Provide the (X, Y) coordinate of the cell's center where the given text is located.  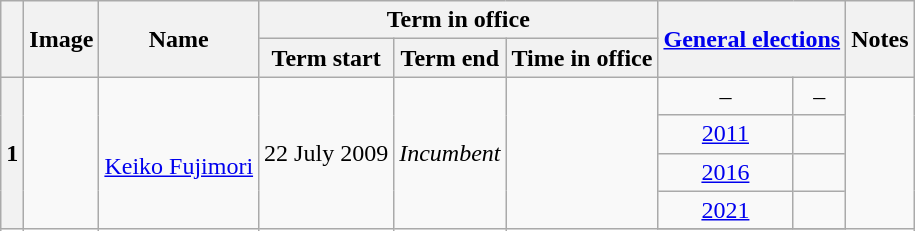
Incumbent (450, 153)
2011 (726, 134)
Notes (880, 39)
2021 (726, 210)
General elections (752, 39)
Term end (450, 58)
Time in office (582, 58)
Name (179, 39)
Term start (326, 58)
1 (12, 153)
Term in office (458, 20)
Keiko Fujimori (179, 153)
22 July 2009 (326, 153)
2016 (726, 172)
Image (62, 39)
